Provide the (x, y) coordinate of the cell's center where the given text is located.  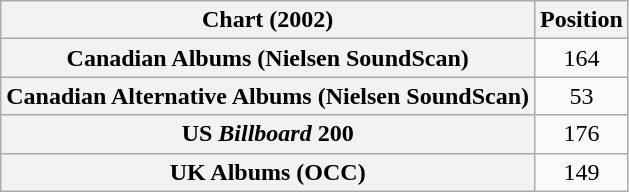
US Billboard 200 (268, 134)
176 (582, 134)
Chart (2002) (268, 20)
Canadian Alternative Albums (Nielsen SoundScan) (268, 96)
UK Albums (OCC) (268, 172)
53 (582, 96)
Canadian Albums (Nielsen SoundScan) (268, 58)
149 (582, 172)
Position (582, 20)
164 (582, 58)
